From the cell containing the given text, extract its center point as (X, Y) coordinate. 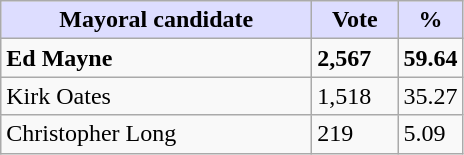
Mayoral candidate (156, 20)
5.09 (430, 134)
35.27 (430, 96)
1,518 (355, 96)
219 (355, 134)
Kirk Oates (156, 96)
Vote (355, 20)
Christopher Long (156, 134)
2,567 (355, 58)
% (430, 20)
Ed Mayne (156, 58)
59.64 (430, 58)
